Pinpoint the cell where the given text exists, returning its [X, Y] midpoint coordinate. 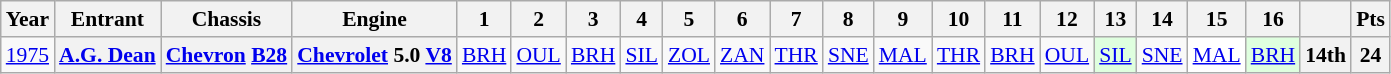
11 [1012, 19]
15 [1217, 19]
6 [742, 19]
13 [1116, 19]
3 [594, 19]
Entrant [108, 19]
ZAN [742, 55]
16 [1274, 19]
Year [28, 19]
5 [689, 19]
ZOL [689, 55]
14th [1326, 55]
2 [538, 19]
1975 [28, 55]
Chevron B28 [227, 55]
8 [848, 19]
Chassis [227, 19]
14 [1162, 19]
Pts [1370, 19]
A.G. Dean [108, 55]
Engine [374, 19]
12 [1067, 19]
24 [1370, 55]
4 [642, 19]
9 [903, 19]
7 [796, 19]
Chevrolet 5.0 V8 [374, 55]
1 [484, 19]
10 [958, 19]
